Determine the (x, y) coordinate at the center of the cell enclosing the given text.  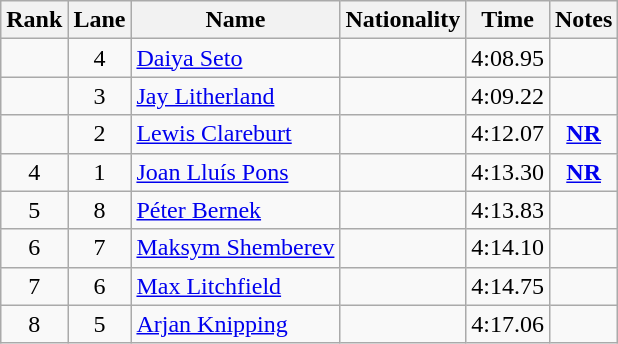
Notes (583, 20)
Max Litchfield (236, 286)
4:08.95 (508, 58)
Time (508, 20)
Jay Litherland (236, 96)
4:13.30 (508, 172)
Péter Bernek (236, 210)
4:12.07 (508, 134)
4:13.83 (508, 210)
3 (100, 96)
1 (100, 172)
4:09.22 (508, 96)
Arjan Knipping (236, 324)
Name (236, 20)
Nationality (403, 20)
4:14.75 (508, 286)
Daiya Seto (236, 58)
Lane (100, 20)
Maksym Shemberev (236, 248)
2 (100, 134)
Joan Lluís Pons (236, 172)
4:17.06 (508, 324)
Lewis Clareburt (236, 134)
Rank (34, 20)
4:14.10 (508, 248)
